Locate the cell with the specified text and output its [X, Y] center coordinate. 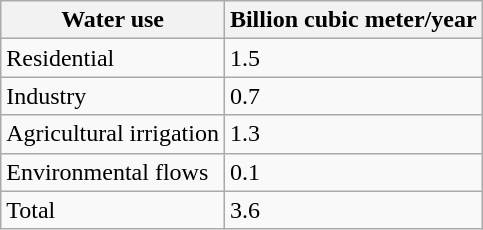
1.3 [353, 134]
Environmental flows [113, 172]
Billion cubic meter/year [353, 20]
0.1 [353, 172]
Residential [113, 58]
Water use [113, 20]
1.5 [353, 58]
3.6 [353, 210]
Agricultural irrigation [113, 134]
0.7 [353, 96]
Industry [113, 96]
Total [113, 210]
